Search for the cell housing the specified text and yield its [X, Y] center coordinate. 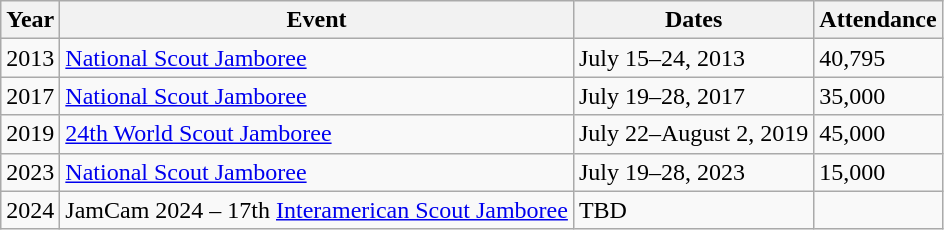
2017 [30, 96]
Year [30, 20]
2019 [30, 134]
40,795 [878, 58]
July 15–24, 2013 [693, 58]
July 22–August 2, 2019 [693, 134]
35,000 [878, 96]
2024 [30, 210]
45,000 [878, 134]
JamCam 2024 – 17th Interamerican Scout Jamboree [317, 210]
Attendance [878, 20]
July 19–28, 2023 [693, 172]
2013 [30, 58]
July 19–28, 2017 [693, 96]
2023 [30, 172]
TBD [693, 210]
Event [317, 20]
15,000 [878, 172]
Dates [693, 20]
24th World Scout Jamboree [317, 134]
